Locate the cell with the specified text and output its [x, y] center coordinate. 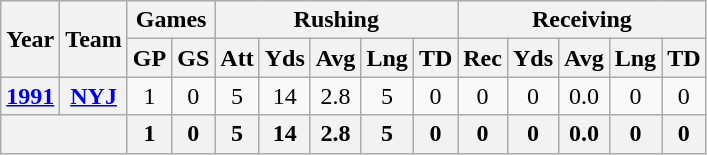
GS [194, 58]
NYJ [94, 96]
1991 [30, 96]
Team [94, 39]
Year [30, 39]
Games [170, 20]
GP [149, 58]
Att [237, 58]
Receiving [582, 20]
Rec [483, 58]
Rushing [336, 20]
